Determine the (x, y) coordinate at the center of the cell enclosing the given text.  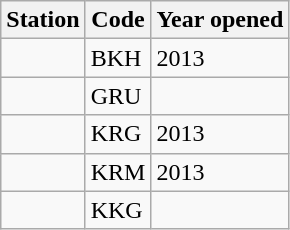
GRU (118, 96)
BKH (118, 58)
KRG (118, 134)
KRM (118, 172)
Station (43, 20)
Code (118, 20)
KKG (118, 210)
Year opened (220, 20)
